Capture the cell that displays the provided text and extract its [X, Y] central coordinate. 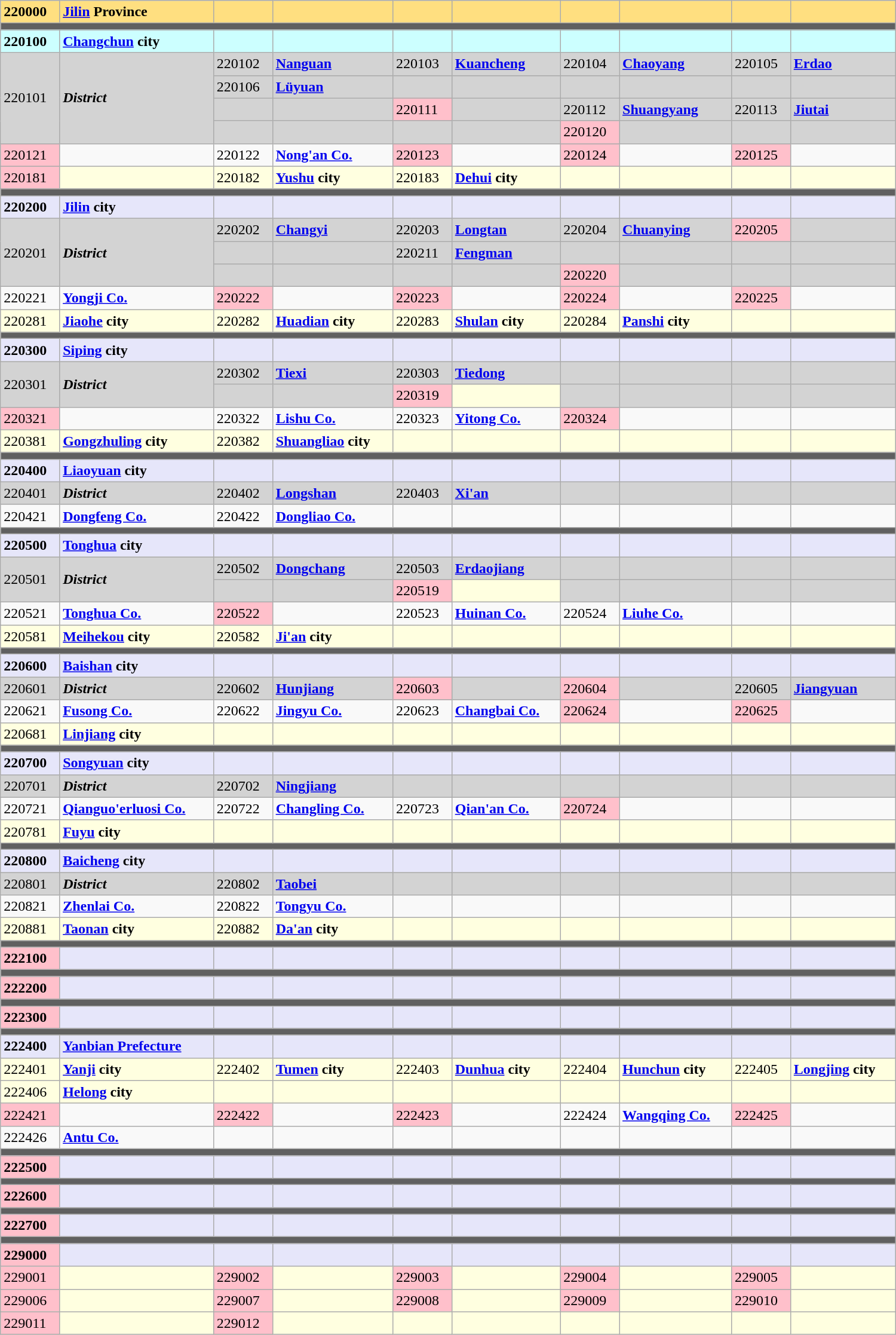
220382 [243, 441]
Erdao [843, 64]
222700 [30, 1226]
Taonan city [137, 929]
220519 [422, 591]
220222 [243, 298]
Yushu city [332, 177]
Huadian city [332, 321]
Ji'an city [332, 636]
Qianguo'erluosi Co. [137, 809]
Ningjiang [332, 786]
220801 [30, 884]
220122 [243, 155]
220800 [30, 861]
222600 [30, 1196]
220102 [243, 64]
220113 [761, 109]
220202 [243, 229]
Nanguan [332, 64]
Dongliao Co. [332, 516]
220123 [422, 155]
220624 [590, 711]
220521 [30, 614]
220822 [243, 907]
220403 [422, 493]
Changbai Co. [505, 711]
220881 [30, 929]
220721 [30, 809]
222406 [30, 1092]
Panshi city [676, 321]
220182 [243, 177]
220502 [243, 568]
220220 [590, 275]
220581 [30, 636]
222200 [30, 988]
222422 [243, 1114]
Lishu Co. [332, 418]
Shuangliao city [332, 441]
Taobei [332, 884]
220203 [422, 229]
222421 [30, 1114]
Songyuan city [137, 763]
Longjing city [843, 1069]
220324 [590, 418]
220124 [590, 155]
220501 [30, 580]
222100 [30, 959]
220284 [590, 321]
220421 [30, 516]
220621 [30, 711]
220303 [422, 373]
Antu Co. [137, 1137]
Tongyu Co. [332, 907]
220623 [422, 711]
Meihekou city [137, 636]
220724 [590, 809]
Baishan city [137, 666]
222401 [30, 1069]
229007 [243, 1300]
Jilin city [137, 207]
Tiedong [505, 373]
220622 [243, 711]
220523 [422, 614]
229000 [30, 1255]
Dongfeng Co. [137, 516]
220224 [590, 298]
Fusong Co. [137, 711]
220000 [30, 12]
222400 [30, 1046]
220121 [30, 155]
Da'an city [332, 929]
220221 [30, 298]
220500 [30, 545]
220301 [30, 384]
Jilin Province [137, 12]
Kuancheng [505, 64]
222404 [590, 1069]
220700 [30, 763]
220821 [30, 907]
220402 [243, 493]
220302 [243, 373]
Dehui city [505, 177]
220601 [30, 688]
220522 [243, 614]
Tumen city [332, 1069]
220323 [422, 418]
Liuhe Co. [676, 614]
220321 [30, 418]
Xi'an [505, 493]
220181 [30, 177]
Longtan [505, 229]
229012 [243, 1323]
Changling Co. [332, 809]
220401 [30, 493]
220103 [422, 64]
229001 [30, 1278]
220604 [590, 688]
Changyi [332, 229]
Tonghua Co. [137, 614]
Jiutai [843, 109]
220319 [422, 396]
220322 [243, 418]
Yanbian Prefecture [137, 1046]
220422 [243, 516]
222402 [243, 1069]
222500 [30, 1167]
220204 [590, 229]
Fuyu city [137, 831]
229011 [30, 1323]
Lüyuan [332, 87]
220400 [30, 470]
220722 [243, 809]
Yitong Co. [505, 418]
Wangqing Co. [676, 1114]
Nong'an Co. [332, 155]
220681 [30, 734]
Changchun city [137, 41]
222405 [761, 1069]
220125 [761, 155]
Baicheng city [137, 861]
Siping city [137, 350]
Helong city [137, 1092]
229004 [590, 1278]
Tiexi [332, 373]
220603 [422, 688]
Jingyu Co. [332, 711]
220802 [243, 884]
220503 [422, 568]
Liaoyuan city [137, 470]
220112 [590, 109]
Dunhua city [505, 1069]
222424 [590, 1114]
Jiangyuan [843, 688]
Fengman [505, 253]
220120 [590, 132]
220106 [243, 87]
Shulan city [505, 321]
229009 [590, 1300]
222425 [761, 1114]
220625 [761, 711]
Dongchang [332, 568]
Hunjiang [332, 688]
229006 [30, 1300]
220702 [243, 786]
Hunchun city [676, 1069]
220300 [30, 350]
220223 [422, 298]
220183 [422, 177]
Longshan [332, 493]
222426 [30, 1137]
Yongji Co. [137, 298]
220225 [761, 298]
Yanji city [137, 1069]
229010 [761, 1300]
220205 [761, 229]
Erdaojiang [505, 568]
220605 [761, 688]
Jiaohe city [137, 321]
Shuangyang [676, 109]
220201 [30, 252]
220582 [243, 636]
229002 [243, 1278]
220600 [30, 666]
220283 [422, 321]
220381 [30, 441]
220701 [30, 786]
220105 [761, 64]
220211 [422, 253]
220111 [422, 109]
220524 [590, 614]
Zhenlai Co. [137, 907]
220104 [590, 64]
220200 [30, 207]
220723 [422, 809]
220282 [243, 321]
Tonghua city [137, 545]
220882 [243, 929]
222300 [30, 1017]
Chuanying [676, 229]
Chaoyang [676, 64]
220100 [30, 41]
Huinan Co. [505, 614]
220781 [30, 831]
220101 [30, 98]
222403 [422, 1069]
229008 [422, 1300]
Linjiang city [137, 734]
220602 [243, 688]
222423 [422, 1114]
229003 [422, 1278]
Gongzhuling city [137, 441]
Qian'an Co. [505, 809]
220281 [30, 321]
229005 [761, 1278]
